Return [X, Y] of the center of cell containing provided text 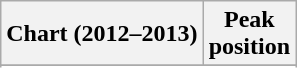
Chart (2012–2013) [102, 34]
Peakposition [249, 34]
